Extract the [X, Y] coordinate from the center of the cell holding the provided text.  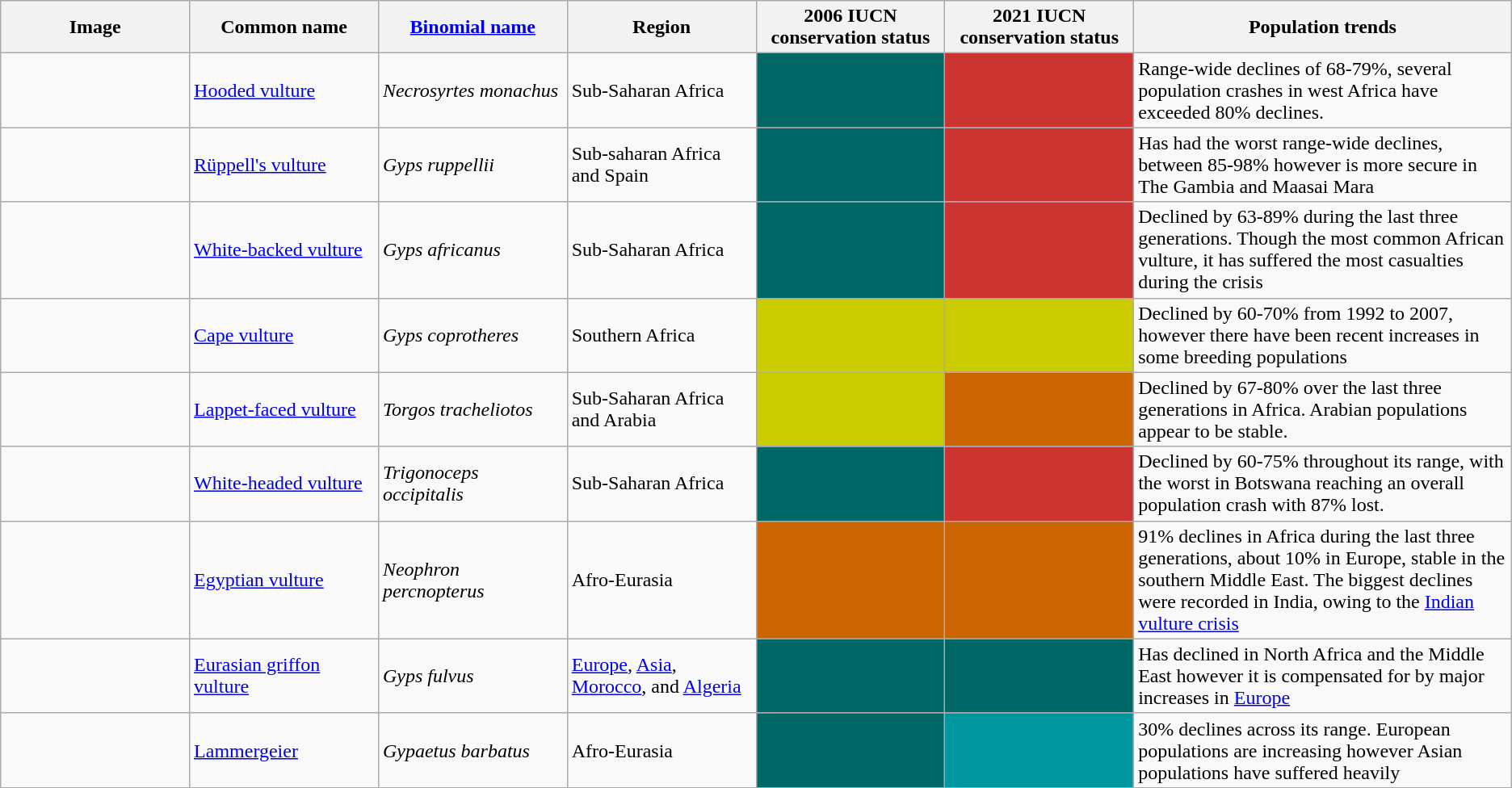
Egyptian vulture [284, 580]
Rüppell's vulture [284, 165]
Cape vulture [284, 335]
Declined by 63-89% during the last three generations. Though the most common African vulture, it has suffered the most casualties during the crisis [1323, 250]
Europe, Asia, Morocco, and Algeria [661, 676]
Sub-Saharan Africa and Arabia [661, 409]
Gyps africanus [472, 250]
Sub-saharan Africa and Spain [661, 165]
Common name [284, 27]
Gyps ruppellii [472, 165]
30% declines across its range. European populations are increasing however Asian populations have suffered heavily [1323, 750]
White-backed vulture [284, 250]
Lammergeier [284, 750]
Has had the worst range-wide declines, between 85-98% however is more secure in The Gambia and Maasai Mara [1323, 165]
Gypaetus barbatus [472, 750]
2021 IUCN conservation status [1039, 27]
Declined by 60-70% from 1992 to 2007, however there have been recent increases in some breeding populations [1323, 335]
Necrosyrtes monachus [472, 90]
Range-wide declines of 68-79%, several population crashes in west Africa have exceeded 80% declines. [1323, 90]
Region [661, 27]
2006 IUCN conservation status [850, 27]
Neophron percnopterus [472, 580]
Lappet-faced vulture [284, 409]
Gyps coprotheres [472, 335]
Has declined in North Africa and the Middle East however it is compensated for by major increases in Europe [1323, 676]
Torgos tracheliotos [472, 409]
Gyps fulvus [472, 676]
Eurasian griffon vulture [284, 676]
Declined by 60-75% throughout its range, with the worst in Botswana reaching an overall population crash with 87% lost. [1323, 484]
Southern Africa [661, 335]
Population trends [1323, 27]
Binomial name [472, 27]
White-headed vulture [284, 484]
Declined by 67-80% over the last three generations in Africa. Arabian populations appear to be stable. [1323, 409]
Trigonoceps occipitalis [472, 484]
Image [95, 27]
Hooded vulture [284, 90]
